Find where the given text appears and provide that cell's center as (x, y) coordinate. 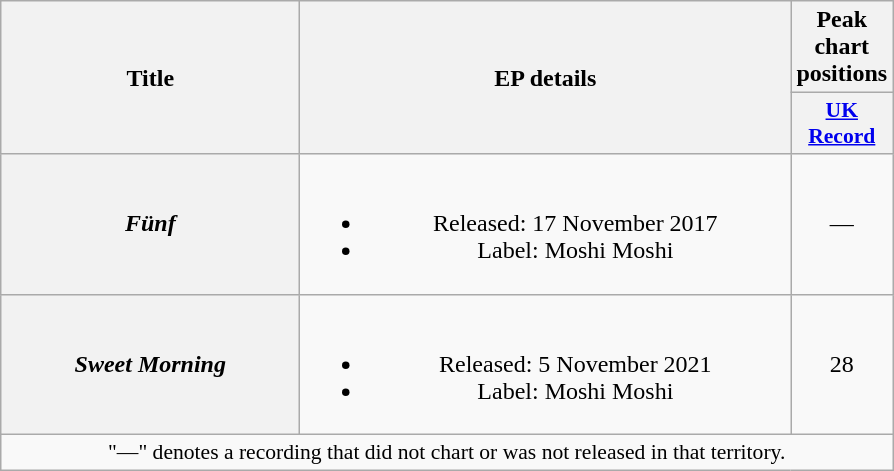
Sweet Morning (150, 364)
28 (842, 364)
Fünf (150, 224)
Title (150, 78)
"—" denotes a recording that did not chart or was not released in that territory. (447, 452)
— (842, 224)
Released: 17 November 2017Label: Moshi Moshi (546, 224)
UKRecord (842, 124)
EP details (546, 78)
Released: 5 November 2021Label: Moshi Moshi (546, 364)
Peak chart positions (842, 47)
